For the text-containing cell, return its midpoint in (X, Y) coordinate format. 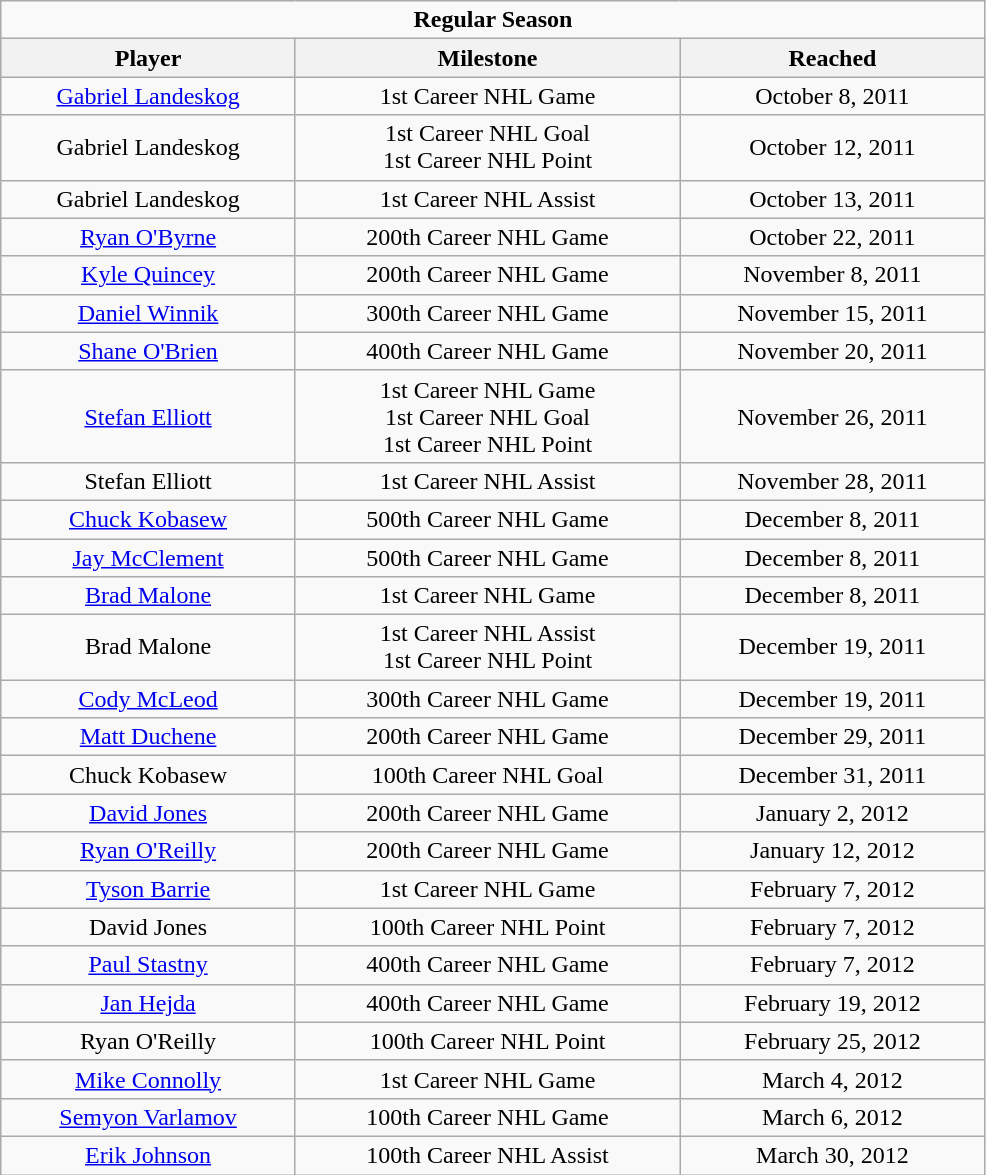
Paul Stastny (148, 965)
Jan Hejda (148, 1003)
February 25, 2012 (832, 1041)
Jay McClement (148, 557)
March 30, 2012 (832, 1155)
October 22, 2011 (832, 237)
October 13, 2011 (832, 199)
Reached (832, 58)
November 26, 2011 (832, 416)
1st Career NHL Game1st Career NHL Goal1st Career NHL Point (487, 416)
100th Career NHL Game (487, 1117)
100th Career NHL Assist (487, 1155)
Shane O'Brien (148, 351)
Regular Season (493, 20)
November 28, 2011 (832, 481)
Cody McLeod (148, 699)
1st Career NHL Goal1st Career NHL Point (487, 148)
Player (148, 58)
March 6, 2012 (832, 1117)
November 20, 2011 (832, 351)
Mike Connolly (148, 1079)
Semyon Varlamov (148, 1117)
January 12, 2012 (832, 851)
Kyle Quincey (148, 275)
Matt Duchene (148, 737)
Daniel Winnik (148, 313)
Ryan O'Byrne (148, 237)
December 29, 2011 (832, 737)
1st Career NHL Assist1st Career NHL Point (487, 648)
January 2, 2012 (832, 813)
November 15, 2011 (832, 313)
October 12, 2011 (832, 148)
October 8, 2011 (832, 96)
November 8, 2011 (832, 275)
December 31, 2011 (832, 775)
Erik Johnson (148, 1155)
Tyson Barrie (148, 889)
February 19, 2012 (832, 1003)
100th Career NHL Goal (487, 775)
Milestone (487, 58)
March 4, 2012 (832, 1079)
